Search for the cell housing the specified text and yield its [x, y] center coordinate. 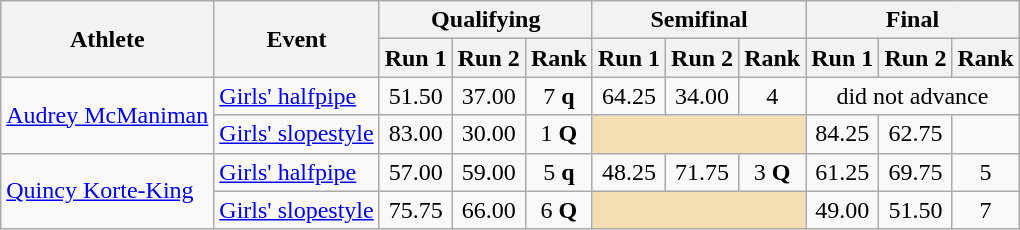
62.75 [916, 134]
5 q [558, 172]
1 Q [558, 134]
5 [986, 172]
57.00 [416, 172]
Final [912, 20]
48.25 [628, 172]
7 [986, 210]
59.00 [488, 172]
75.75 [416, 210]
84.25 [842, 134]
37.00 [488, 96]
Quincy Korte-King [108, 191]
Audrey McManiman [108, 115]
Semifinal [698, 20]
Qualifying [486, 20]
did not advance [912, 96]
6 Q [558, 210]
Event [296, 39]
34.00 [702, 96]
49.00 [842, 210]
61.25 [842, 172]
Athlete [108, 39]
30.00 [488, 134]
66.00 [488, 210]
71.75 [702, 172]
64.25 [628, 96]
3 Q [772, 172]
83.00 [416, 134]
4 [772, 96]
7 q [558, 96]
69.75 [916, 172]
